Output the [X, Y] coordinate of the center of the cell containing the given text.  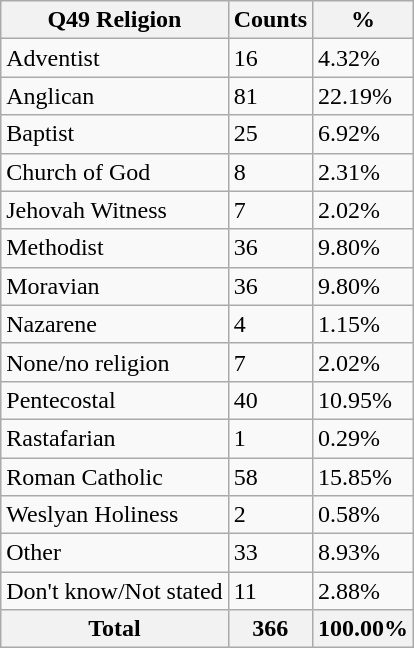
58 [270, 477]
8.93% [364, 553]
Moravian [114, 286]
Methodist [114, 248]
2 [270, 515]
0.29% [364, 438]
Q49 Religion [114, 20]
81 [270, 96]
Roman Catholic [114, 477]
% [364, 20]
366 [270, 629]
Jehovah Witness [114, 210]
4.32% [364, 58]
10.95% [364, 400]
1.15% [364, 324]
33 [270, 553]
16 [270, 58]
11 [270, 591]
15.85% [364, 477]
100.00% [364, 629]
25 [270, 134]
Nazarene [114, 324]
6.92% [364, 134]
Counts [270, 20]
Church of God [114, 172]
0.58% [364, 515]
40 [270, 400]
None/no religion [114, 362]
22.19% [364, 96]
Pentecostal [114, 400]
Don't know/Not stated [114, 591]
Total [114, 629]
Other [114, 553]
Rastafarian [114, 438]
Weslyan Holiness [114, 515]
2.31% [364, 172]
8 [270, 172]
Anglican [114, 96]
2.88% [364, 591]
4 [270, 324]
1 [270, 438]
Adventist [114, 58]
Baptist [114, 134]
